Pinpoint the cell where the given text exists, returning its (X, Y) midpoint coordinate. 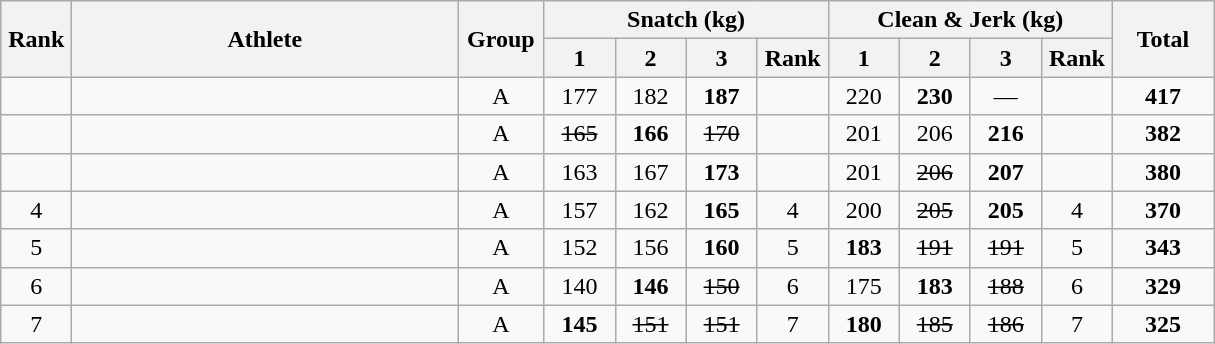
140 (580, 286)
Total (1162, 39)
417 (1162, 96)
200 (864, 210)
166 (650, 134)
Athlete (265, 39)
— (1006, 96)
163 (580, 172)
156 (650, 248)
173 (722, 172)
185 (934, 324)
187 (722, 96)
230 (934, 96)
182 (650, 96)
160 (722, 248)
329 (1162, 286)
380 (1162, 172)
146 (650, 286)
Snatch (kg) (686, 20)
343 (1162, 248)
152 (580, 248)
186 (1006, 324)
188 (1006, 286)
170 (722, 134)
207 (1006, 172)
145 (580, 324)
157 (580, 210)
370 (1162, 210)
325 (1162, 324)
167 (650, 172)
150 (722, 286)
162 (650, 210)
220 (864, 96)
382 (1162, 134)
175 (864, 286)
177 (580, 96)
Clean & Jerk (kg) (970, 20)
Group (501, 39)
180 (864, 324)
216 (1006, 134)
